Output the (x, y) coordinate of the center of the cell containing the given text.  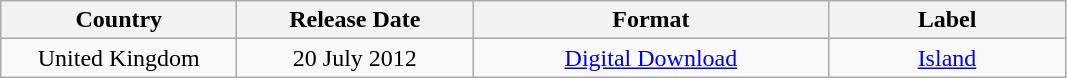
Island (947, 58)
Country (119, 20)
Digital Download (651, 58)
United Kingdom (119, 58)
Release Date (355, 20)
Format (651, 20)
20 July 2012 (355, 58)
Label (947, 20)
